Identify which cell holds the provided text, then report its [X, Y] central coordinate. 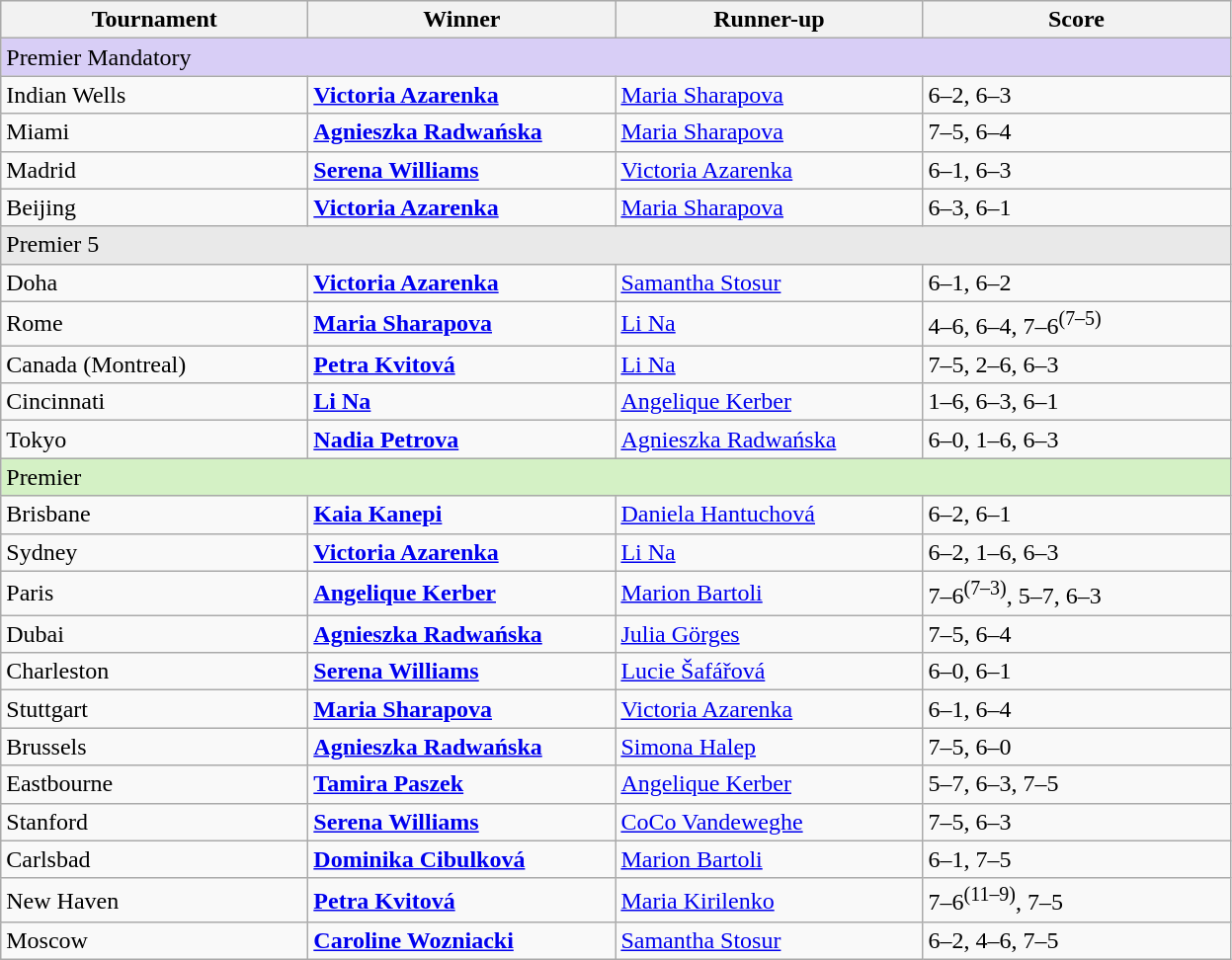
Carlsbad [154, 859]
6–2, 4–6, 7–5 [1077, 941]
6–1, 7–5 [1077, 859]
6–0, 6–1 [1077, 672]
Tournament [154, 20]
Brussels [154, 747]
Stuttgart [154, 709]
6–1, 6–3 [1077, 170]
Paris [154, 593]
Tamira Paszek [462, 784]
Doha [154, 282]
Premier Mandatory [616, 57]
6–2, 6–1 [1077, 515]
Runner-up [769, 20]
Rome [154, 324]
Simona Halep [769, 747]
Winner [462, 20]
Dubai [154, 634]
5–7, 6–3, 7–5 [1077, 784]
Score [1077, 20]
Brisbane [154, 515]
6–2, 6–3 [1077, 95]
Cincinnati [154, 402]
Beijing [154, 207]
6–3, 6–1 [1077, 207]
7–5, 2–6, 6–3 [1077, 364]
Madrid [154, 170]
Dominika Cibulková [462, 859]
Julia Görges [769, 634]
Tokyo [154, 440]
Canada (Montreal) [154, 364]
Stanford [154, 822]
Lucie Šafářová [769, 672]
6–2, 1–6, 6–3 [1077, 552]
7–6(11–9), 7–5 [1077, 901]
1–6, 6–3, 6–1 [1077, 402]
New Haven [154, 901]
6–1, 6–2 [1077, 282]
Miami [154, 132]
7–5, 6–3 [1077, 822]
7–6(7–3), 5–7, 6–3 [1077, 593]
Moscow [154, 941]
6–0, 1–6, 6–3 [1077, 440]
Nadia Petrova [462, 440]
4–6, 6–4, 7–6(7–5) [1077, 324]
Eastbourne [154, 784]
Daniela Hantuchová [769, 515]
CoCo Vandeweghe [769, 822]
Charleston [154, 672]
Indian Wells [154, 95]
Maria Kirilenko [769, 901]
Premier 5 [616, 245]
Caroline Wozniacki [462, 941]
7–5, 6–0 [1077, 747]
Kaia Kanepi [462, 515]
6–1, 6–4 [1077, 709]
Sydney [154, 552]
Premier [616, 477]
